Scan for the cell matching the given text and deliver its [x, y] coordinate at center. 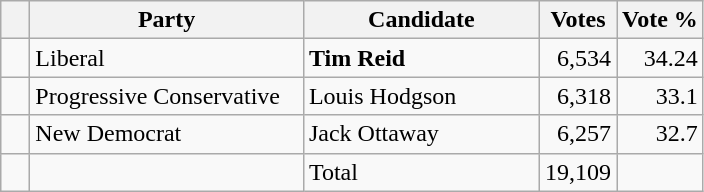
Louis Hodgson [421, 96]
Vote % [660, 20]
Tim Reid [421, 58]
6,318 [578, 96]
19,109 [578, 172]
6,534 [578, 58]
Votes [578, 20]
6,257 [578, 134]
Total [421, 172]
Jack Ottaway [421, 134]
Liberal [167, 58]
34.24 [660, 58]
33.1 [660, 96]
Candidate [421, 20]
Party [167, 20]
New Democrat [167, 134]
Progressive Conservative [167, 96]
32.7 [660, 134]
